Find where the given text appears and provide that cell's center as [X, Y] coordinate. 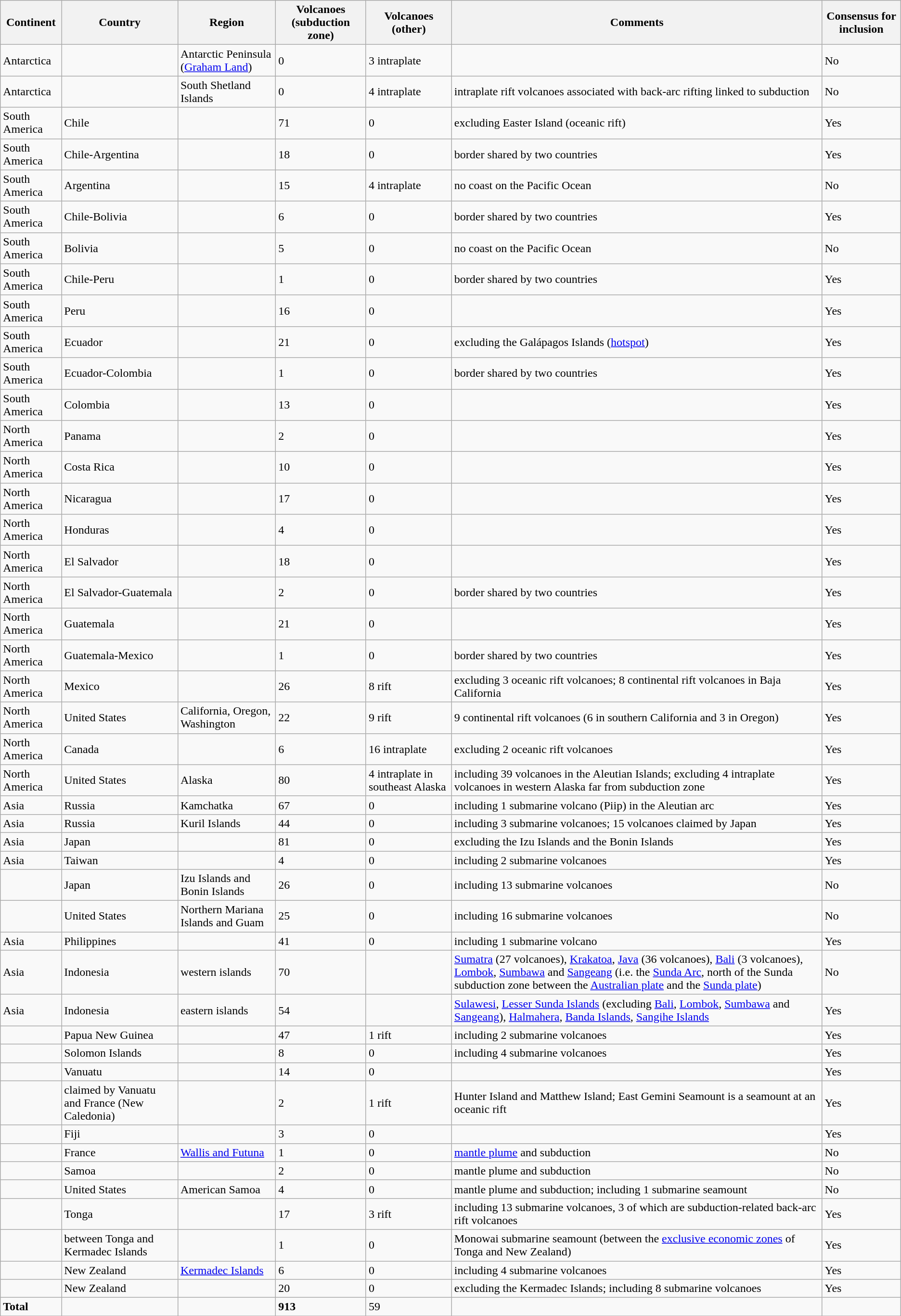
Kermadec Islands [226, 1270]
Argentina [120, 186]
excluding 2 oceanic rift volcanoes [637, 749]
excluding the Kermadec Islands; including 8 submarine volcanoes [637, 1289]
Volcanoes (subduction zone) [321, 23]
Mexico [120, 686]
including 39 volcanoes in the Aleutian Islands; excluding 4 intraplate volcanoes in western Alaska far from subduction zone [637, 780]
excluding the Galápagos Islands (hotspot) [637, 342]
American Samoa [226, 1189]
Panama [120, 436]
Chile-Bolivia [120, 217]
El Salvador [120, 561]
47 [321, 1035]
Hunter Island and Matthew Island; East Gemini Seamount is a seamount at an oceanic rift [637, 1103]
15 [321, 186]
between Tonga and Kermadec Islands [120, 1245]
Total [31, 1307]
Continent [31, 23]
Honduras [120, 530]
Antarctic Peninsula (Graham Land) [226, 61]
Comments [637, 23]
Wallis and Futuna [226, 1152]
El Salvador-Guatemala [120, 593]
81 [321, 842]
8 rift [409, 686]
71 [321, 123]
Nicaragua [120, 498]
including 13 submarine volcanoes [637, 885]
16 [321, 311]
Papua New Guinea [120, 1035]
intraplate rift volcanoes associated with back-arc rifting linked to subduction [637, 91]
Bolivia [120, 248]
10 [321, 468]
Chile-Argentina [120, 154]
Monowai submarine seamount (between the exclusive economic zones of Tonga and New Zealand) [637, 1245]
8 [321, 1053]
Volcanoes (other) [409, 23]
Alaska [226, 780]
14 [321, 1072]
41 [321, 941]
Country [120, 23]
mantle plume and subduction; including 1 submarine seamount [637, 1189]
France [120, 1152]
western islands [226, 972]
Sulawesi, Lesser Sunda Islands (excluding Bali, Lombok, Sumbawa and Sangeang), Halmahera, Banda Islands, Sangihe Islands [637, 1010]
Ecuador-Colombia [120, 373]
eastern islands [226, 1010]
Chile [120, 123]
Guatemala [120, 624]
Colombia [120, 404]
Kamchatka [226, 805]
9 continental rift volcanoes (6 in southern California and 3 in Oregon) [637, 718]
Costa Rica [120, 468]
Canada [120, 749]
3 rift [409, 1214]
Guatemala-Mexico [120, 655]
Tonga [120, 1214]
Izu Islands and Bonin Islands [226, 885]
Taiwan [120, 860]
including 3 submarine volcanoes; 15 volcanoes claimed by Japan [637, 823]
913 [321, 1307]
Kuril Islands [226, 823]
Northern Mariana Islands and Guam [226, 916]
including 1 submarine volcano (Piip) in the Aleutian arc [637, 805]
Chile-Peru [120, 279]
54 [321, 1010]
Vanuatu [120, 1072]
Samoa [120, 1171]
Solomon Islands [120, 1053]
67 [321, 805]
South Shetland Islands [226, 91]
3 [321, 1134]
claimed by Vanuatu and France (New Caledonia) [120, 1103]
22 [321, 718]
16 intraplate [409, 749]
Region [226, 23]
including 16 submarine volcanoes [637, 916]
13 [321, 404]
Fiji [120, 1134]
80 [321, 780]
5 [321, 248]
59 [409, 1307]
including 1 submarine volcano [637, 941]
Consensus for inclusion [862, 23]
9 rift [409, 718]
44 [321, 823]
excluding Easter Island (oceanic rift) [637, 123]
excluding 3 oceanic rift volcanoes; 8 continental rift volcanoes in Baja California [637, 686]
including 13 submarine volcanoes, 3 of which are subduction-related back-arc rift volcanoes [637, 1214]
Philippines [120, 941]
3 intraplate [409, 61]
70 [321, 972]
25 [321, 916]
4 intraplate in southeast Alaska [409, 780]
Ecuador [120, 342]
California, Oregon, Washington [226, 718]
20 [321, 1289]
Peru [120, 311]
excluding the Izu Islands and the Bonin Islands [637, 842]
